From the cell containing the given text, extract its center point as [X, Y] coordinate. 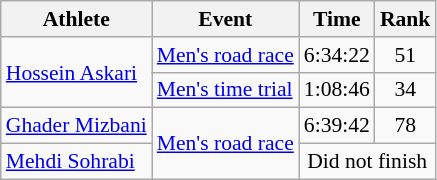
Men's time trial [226, 90]
Rank [406, 19]
78 [406, 126]
6:39:42 [337, 126]
34 [406, 90]
Mehdi Sohrabi [76, 162]
Athlete [76, 19]
Did not finish [368, 162]
1:08:46 [337, 90]
Event [226, 19]
Ghader Mizbani [76, 126]
51 [406, 55]
Hossein Askari [76, 72]
Time [337, 19]
6:34:22 [337, 55]
